From the cell containing the given text, extract its center point as (X, Y) coordinate. 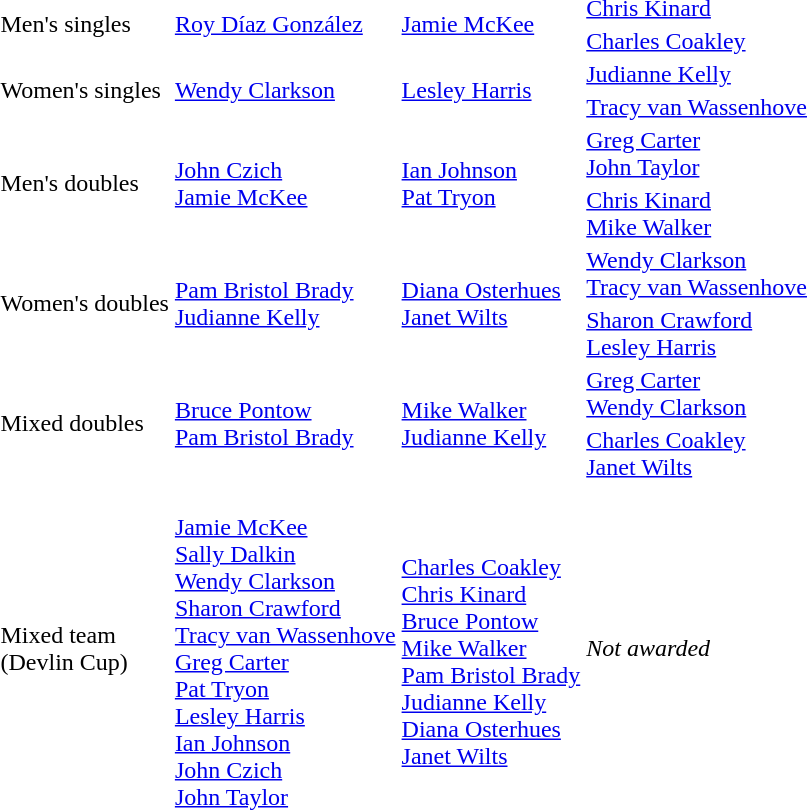
Bruce Pontow Pam Bristol Brady (285, 424)
Lesley Harris (491, 90)
Diana Osterhues Janet Wilts (491, 304)
Ian Johnson Pat Tryon (491, 184)
Pam Bristol Brady Judianne Kelly (285, 304)
Wendy Clarkson (285, 90)
Mike Walker Judianne Kelly (491, 424)
John Czich Jamie McKee (285, 184)
